Return [X, Y] of the center of cell containing provided text 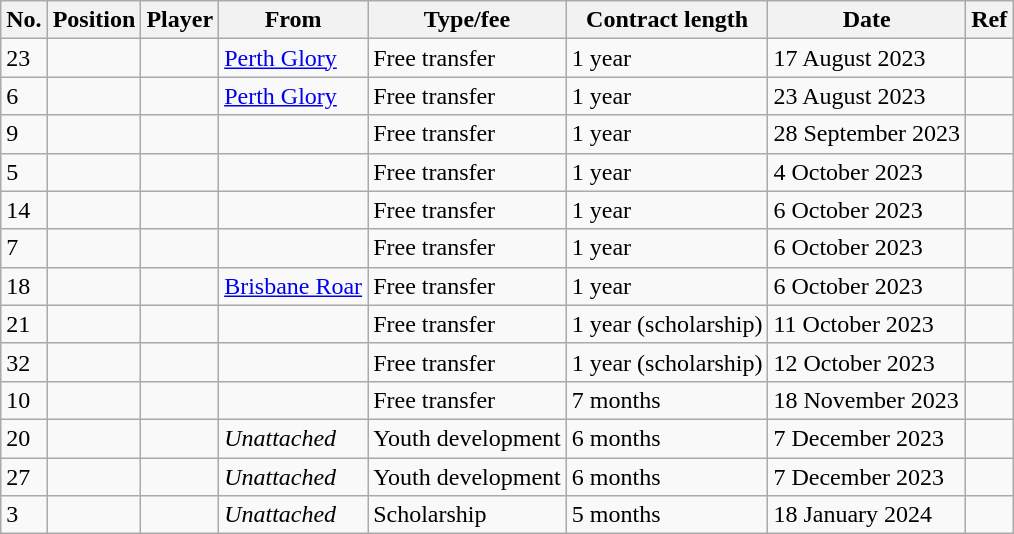
27 [24, 477]
7 months [667, 400]
7 [24, 248]
Contract length [667, 20]
17 August 2023 [867, 58]
Date [867, 20]
From [294, 20]
23 [24, 58]
No. [24, 20]
32 [24, 362]
4 October 2023 [867, 172]
Type/fee [468, 20]
10 [24, 400]
Scholarship [468, 515]
12 October 2023 [867, 362]
Position [94, 20]
6 [24, 96]
11 October 2023 [867, 324]
Player [180, 20]
5 [24, 172]
5 months [667, 515]
3 [24, 515]
18 November 2023 [867, 400]
14 [24, 210]
23 August 2023 [867, 96]
18 [24, 286]
Brisbane Roar [294, 286]
21 [24, 324]
18 January 2024 [867, 515]
20 [24, 438]
28 September 2023 [867, 134]
9 [24, 134]
Ref [990, 20]
